Provide the (x, y) coordinate of the cell's center where the given text is located.  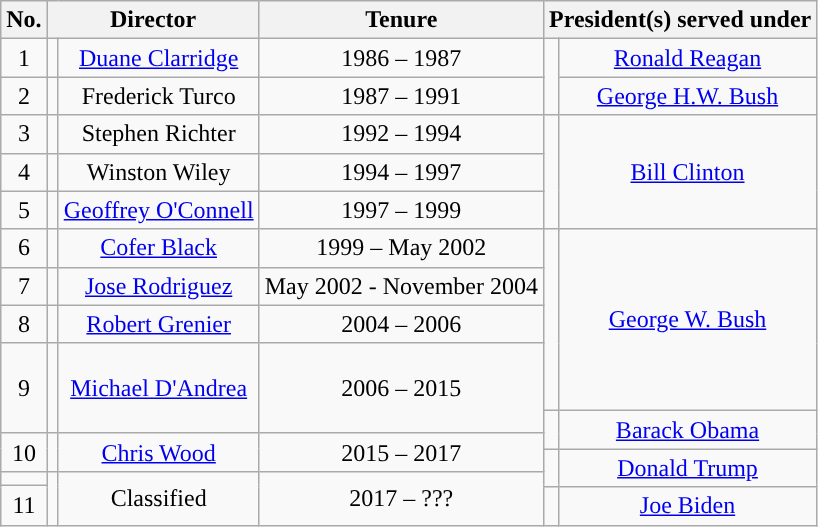
Tenure (401, 20)
5 (24, 210)
4 (24, 172)
Jose Rodriguez (158, 286)
Duane Clarridge (158, 58)
2 (24, 96)
7 (24, 286)
Robert Grenier (158, 324)
2006 – 2015 (401, 388)
Frederick Turco (158, 96)
Director (153, 20)
George W. Bush (687, 320)
8 (24, 324)
Barack Obama (687, 430)
Joe Biden (687, 506)
No. (24, 20)
Ronald Reagan (687, 58)
Stephen Richter (158, 134)
1999 – May 2002 (401, 248)
May 2002 - November 2004 (401, 286)
1997 – 1999 (401, 210)
1986 – 1987 (401, 58)
Winston Wiley (158, 172)
George H.W. Bush (687, 96)
Chris Wood (158, 452)
Bill Clinton (687, 172)
11 (24, 505)
Michael D'Andrea (158, 388)
1987 – 1991 (401, 96)
10 (24, 452)
Cofer Black (158, 248)
3 (24, 134)
1992 – 1994 (401, 134)
Donald Trump (687, 468)
1994 – 1997 (401, 172)
Geoffrey O'Connell (158, 210)
2015 – 2017 (401, 452)
President(s) served under (680, 20)
1 (24, 58)
2004 – 2006 (401, 324)
6 (24, 248)
Classified (158, 498)
9 (24, 388)
2017 – ??? (401, 498)
